Capture the cell that displays the provided text and extract its [X, Y] central coordinate. 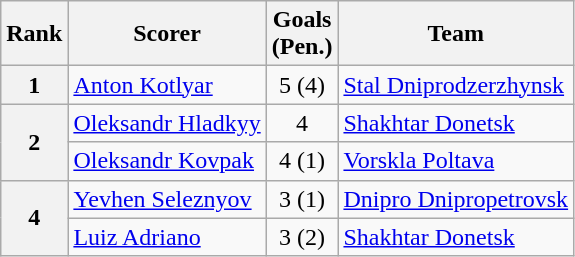
Team [456, 34]
Rank [34, 34]
1 [34, 85]
Luiz Adriano [167, 237]
5 (4) [302, 85]
3 (2) [302, 237]
Dnipro Dnipropetrovsk [456, 199]
Stal Dniprodzerzhynsk [456, 85]
3 (1) [302, 199]
4 (1) [302, 161]
Anton Kotlyar [167, 85]
Oleksandr Kovpak [167, 161]
Vorskla Poltava [456, 161]
Scorer [167, 34]
2 [34, 142]
Oleksandr Hladkyy [167, 123]
Yevhen Seleznyov [167, 199]
Goals(Pen.) [302, 34]
